Locate the cell with the specified text and output its [x, y] center coordinate. 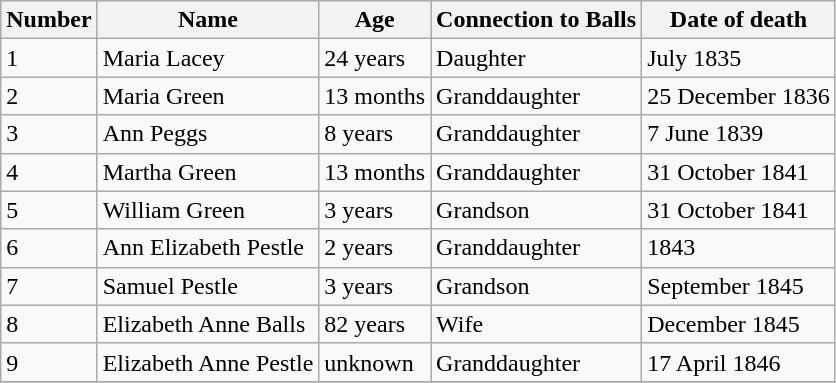
Connection to Balls [536, 20]
Maria Green [208, 96]
Number [49, 20]
July 1835 [739, 58]
William Green [208, 210]
8 [49, 324]
Name [208, 20]
Age [375, 20]
Samuel Pestle [208, 286]
Date of death [739, 20]
7 [49, 286]
Martha Green [208, 172]
9 [49, 362]
3 [49, 134]
2 [49, 96]
Elizabeth Anne Pestle [208, 362]
4 [49, 172]
December 1845 [739, 324]
Elizabeth Anne Balls [208, 324]
82 years [375, 324]
unknown [375, 362]
6 [49, 248]
1843 [739, 248]
September 1845 [739, 286]
Ann Peggs [208, 134]
5 [49, 210]
7 June 1839 [739, 134]
2 years [375, 248]
Ann Elizabeth Pestle [208, 248]
24 years [375, 58]
25 December 1836 [739, 96]
Daughter [536, 58]
8 years [375, 134]
Maria Lacey [208, 58]
Wife [536, 324]
1 [49, 58]
17 April 1846 [739, 362]
